Return (X, Y) of the center of cell containing provided text 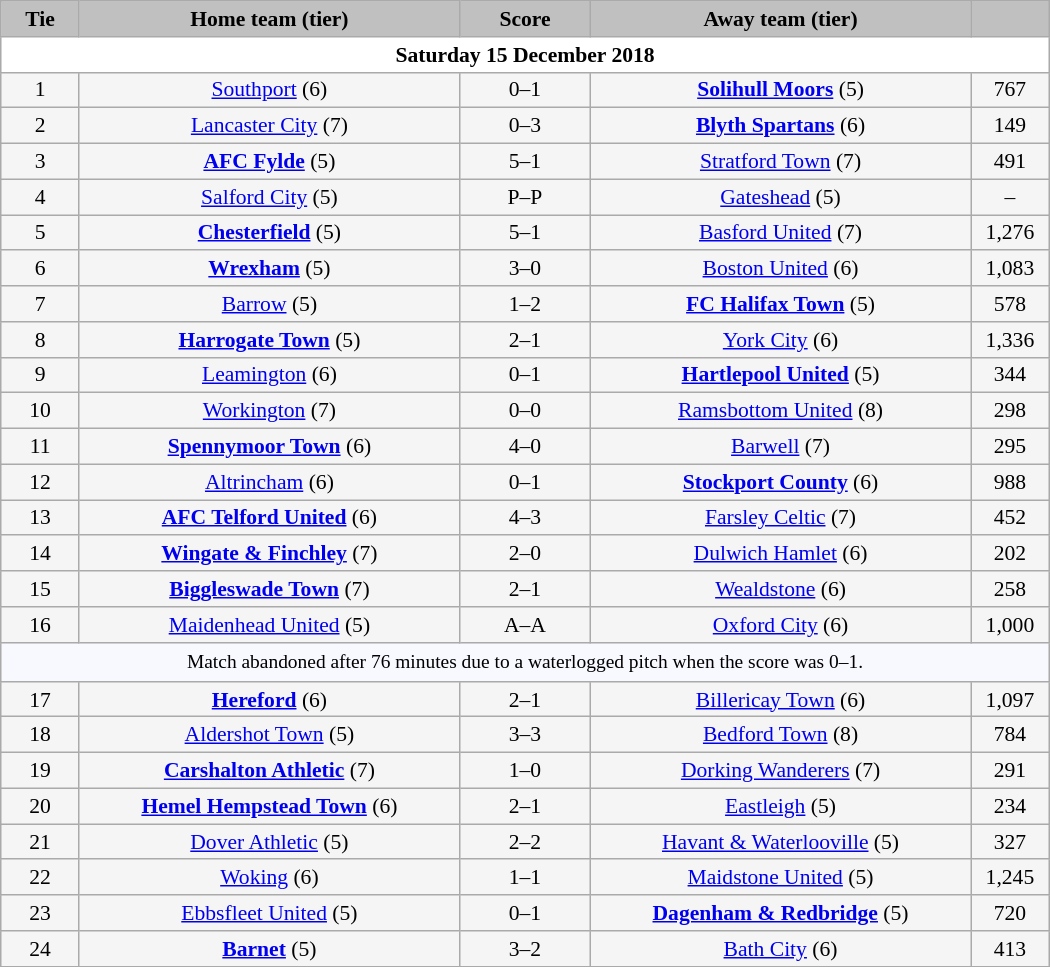
Maidenhead United (5) (269, 625)
16 (40, 625)
19 (40, 771)
1–0 (524, 771)
3–0 (524, 269)
7 (40, 304)
149 (1010, 126)
Dover Athletic (5) (269, 842)
20 (40, 806)
Aldershot Town (5) (269, 735)
344 (1010, 375)
1,336 (1010, 340)
784 (1010, 735)
Score (524, 19)
Stockport County (6) (781, 482)
Hartlepool United (5) (781, 375)
Altrincham (6) (269, 482)
23 (40, 913)
202 (1010, 554)
21 (40, 842)
Bath City (6) (781, 949)
AFC Telford United (6) (269, 518)
Ebbsfleet United (5) (269, 913)
9 (40, 375)
1,276 (1010, 233)
15 (40, 589)
1,083 (1010, 269)
2 (40, 126)
Dulwich Hamlet (6) (781, 554)
Eastleigh (5) (781, 806)
413 (1010, 949)
Blyth Spartans (6) (781, 126)
491 (1010, 162)
A–A (524, 625)
Leamington (6) (269, 375)
Ramsbottom United (8) (781, 411)
Barnet (5) (269, 949)
1–1 (524, 878)
3–3 (524, 735)
2–2 (524, 842)
Chesterfield (5) (269, 233)
Lancaster City (7) (269, 126)
1,245 (1010, 878)
– (1010, 197)
1,097 (1010, 700)
8 (40, 340)
Billericay Town (6) (781, 700)
Dagenham & Redbridge (5) (781, 913)
Carshalton Athletic (7) (269, 771)
1–2 (524, 304)
5 (40, 233)
4 (40, 197)
3–2 (524, 949)
Basford United (7) (781, 233)
4–0 (524, 447)
3 (40, 162)
Match abandoned after 76 minutes due to a waterlogged pitch when the score was 0–1. (525, 662)
22 (40, 878)
12 (40, 482)
14 (40, 554)
327 (1010, 842)
Biggleswade Town (7) (269, 589)
0–3 (524, 126)
Dorking Wanderers (7) (781, 771)
24 (40, 949)
Away team (tier) (781, 19)
Woking (6) (269, 878)
1,000 (1010, 625)
Salford City (5) (269, 197)
Home team (tier) (269, 19)
Harrogate Town (5) (269, 340)
Bedford Town (8) (781, 735)
298 (1010, 411)
AFC Fylde (5) (269, 162)
Stratford Town (7) (781, 162)
York City (6) (781, 340)
Southport (6) (269, 90)
Hemel Hempstead Town (6) (269, 806)
17 (40, 700)
291 (1010, 771)
Workington (7) (269, 411)
Oxford City (6) (781, 625)
Wealdstone (6) (781, 589)
Saturday 15 December 2018 (525, 55)
0–0 (524, 411)
258 (1010, 589)
2–0 (524, 554)
Maidstone United (5) (781, 878)
Hereford (6) (269, 700)
Barwell (7) (781, 447)
Barrow (5) (269, 304)
Wingate & Finchley (7) (269, 554)
18 (40, 735)
295 (1010, 447)
1 (40, 90)
Wrexham (5) (269, 269)
11 (40, 447)
Farsley Celtic (7) (781, 518)
234 (1010, 806)
4–3 (524, 518)
720 (1010, 913)
P–P (524, 197)
Solihull Moors (5) (781, 90)
6 (40, 269)
767 (1010, 90)
988 (1010, 482)
10 (40, 411)
578 (1010, 304)
FC Halifax Town (5) (781, 304)
Boston United (6) (781, 269)
13 (40, 518)
Havant & Waterlooville (5) (781, 842)
Tie (40, 19)
Spennymoor Town (6) (269, 447)
452 (1010, 518)
Gateshead (5) (781, 197)
